Return the [X, Y] coordinate for the center point of the cell that contains the specified text.  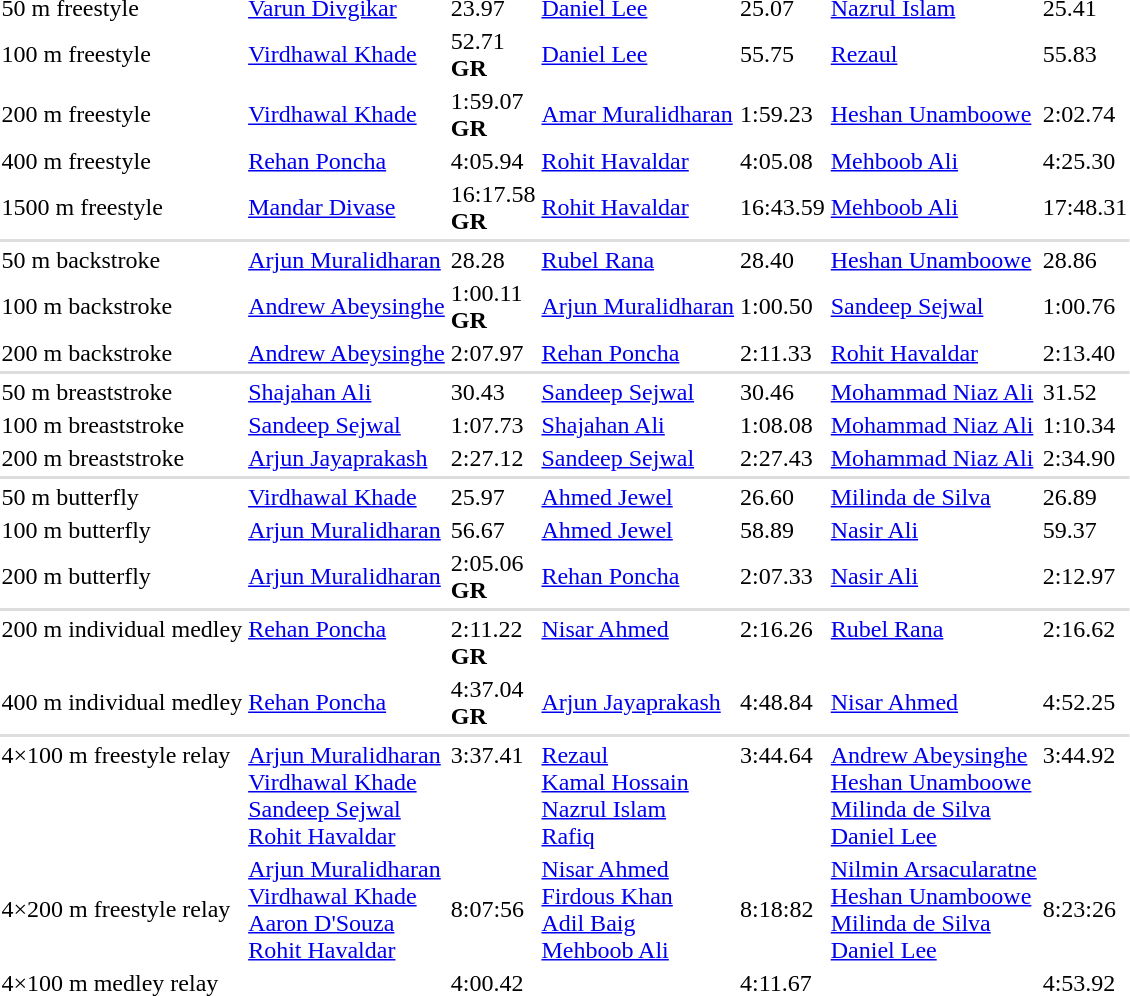
200 m backstroke [122, 353]
100 m butterfly [122, 530]
31.52 [1085, 392]
1:00.50 [783, 306]
Mandar Divase [347, 208]
100 m backstroke [122, 306]
4×100 m freestyle relay [122, 796]
28.86 [1085, 260]
4:52.25 [1085, 702]
2:16.26 [783, 642]
50 m butterfly [122, 497]
25.97 [493, 497]
55.83 [1085, 54]
4:37.04 GR [493, 702]
4:25.30 [1085, 161]
Nilmin ArsacularatneHeshan UnambooweMilinda de SilvaDaniel Lee [934, 910]
50 m backstroke [122, 260]
400 m freestyle [122, 161]
1:00.11 GR [493, 306]
2:12.97 [1085, 576]
30.46 [783, 392]
1:07.73 [493, 425]
3:37.41 [493, 796]
Arjun MuralidharanVirdhawal KhadeSandeep SejwalRohit Havaldar [347, 796]
2:16.62 [1085, 642]
200 m individual medley [122, 642]
1:08.08 [783, 425]
Rezaul [934, 54]
1:10.34 [1085, 425]
2:27.43 [783, 458]
2:07.97 [493, 353]
Daniel Lee [638, 54]
4×200 m freestyle relay [122, 910]
2:02.74 [1085, 114]
200 m breaststroke [122, 458]
55.75 [783, 54]
1:00.76 [1085, 306]
26.89 [1085, 497]
4:05.94 [493, 161]
2:34.90 [1085, 458]
Amar Muralidharan [638, 114]
3:44.92 [1085, 796]
2:13.40 [1085, 353]
4:48.84 [783, 702]
1:59.23 [783, 114]
16:43.59 [783, 208]
17:48.31 [1085, 208]
8:18:82 [783, 910]
52.71 GR [493, 54]
59.37 [1085, 530]
400 m individual medley [122, 702]
56.67 [493, 530]
2:27.12 [493, 458]
100 m freestyle [122, 54]
2:05.06 GR [493, 576]
26.60 [783, 497]
Andrew AbeysingheHeshan UnambooweMilinda de SilvaDaniel Lee [934, 796]
58.89 [783, 530]
200 m butterfly [122, 576]
200 m freestyle [122, 114]
Nisar AhmedFirdous KhanAdil BaigMehboob Ali [638, 910]
1500 m freestyle [122, 208]
2:11.33 [783, 353]
8:07:56 [493, 910]
Arjun MuralidharanVirdhawal KhadeAaron D'SouzaRohit Havaldar [347, 910]
2:11.22 GR [493, 642]
4:05.08 [783, 161]
50 m breaststroke [122, 392]
RezaulKamal HossainNazrul IslamRafiq [638, 796]
8:23:26 [1085, 910]
2:07.33 [783, 576]
3:44.64 [783, 796]
1:59.07 GR [493, 114]
16:17.58 GR [493, 208]
100 m breaststroke [122, 425]
30.43 [493, 392]
Milinda de Silva [934, 497]
28.40 [783, 260]
28.28 [493, 260]
